Return (x, y) of the center of cell containing provided text 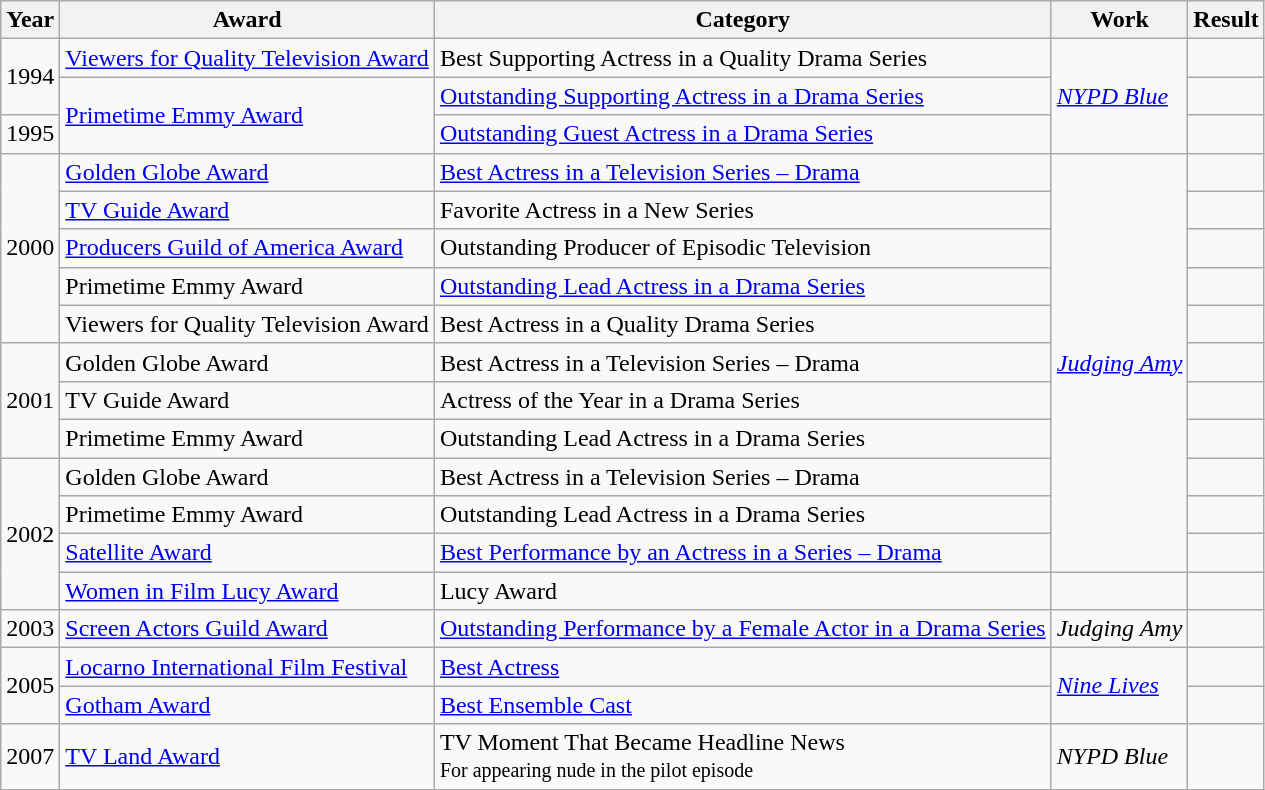
Outstanding Producer of Episodic Television (742, 248)
Women in Film Lucy Award (248, 591)
Year (30, 20)
2005 (30, 686)
Screen Actors Guild Award (248, 629)
Producers Guild of America Award (248, 248)
Award (248, 20)
Gotham Award (248, 705)
Locarno International Film Festival (248, 667)
1994 (30, 77)
Favorite Actress in a New Series (742, 210)
Category (742, 20)
Outstanding Guest Actress in a Drama Series (742, 134)
Nine Lives (1120, 686)
Lucy Award (742, 591)
1995 (30, 134)
TV Moment That Became Headline News For appearing nude in the pilot episode (742, 756)
Best Actress (742, 667)
Best Performance by an Actress in a Series – Drama (742, 553)
Best Actress in a Quality Drama Series (742, 324)
Result (1226, 20)
2003 (30, 629)
Work (1120, 20)
2001 (30, 400)
Outstanding Performance by a Female Actor in a Drama Series (742, 629)
TV Land Award (248, 756)
Satellite Award (248, 553)
2000 (30, 248)
2002 (30, 534)
Actress of the Year in a Drama Series (742, 400)
Best Supporting Actress in a Quality Drama Series (742, 58)
Outstanding Supporting Actress in a Drama Series (742, 96)
Best Ensemble Cast (742, 705)
2007 (30, 756)
